Find where the given text appears and provide that cell's center as (x, y) coordinate. 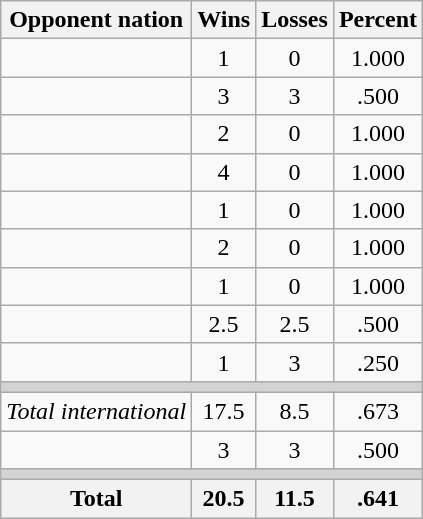
11.5 (295, 499)
Total international (96, 411)
.673 (378, 411)
.250 (378, 362)
Total (96, 499)
.641 (378, 499)
8.5 (295, 411)
Opponent nation (96, 20)
4 (224, 172)
Wins (224, 20)
20.5 (224, 499)
Losses (295, 20)
17.5 (224, 411)
Percent (378, 20)
